Capture the cell that displays the provided text and extract its [x, y] central coordinate. 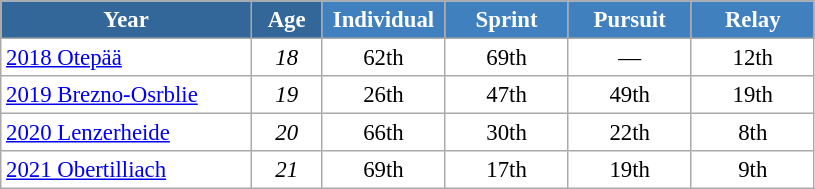
66th [384, 133]
49th [630, 95]
Year [126, 20]
2018 Otepää [126, 58]
19 [286, 95]
47th [506, 95]
Pursuit [630, 20]
8th [752, 133]
20 [286, 133]
12th [752, 58]
2020 Lenzerheide [126, 133]
17th [506, 170]
62th [384, 58]
2019 Brezno-Osrblie [126, 95]
Age [286, 20]
2021 Obertilliach [126, 170]
30th [506, 133]
Individual [384, 20]
21 [286, 170]
Sprint [506, 20]
18 [286, 58]
22th [630, 133]
— [630, 58]
9th [752, 170]
26th [384, 95]
Relay [752, 20]
